Scan for the cell matching the given text and deliver its (x, y) coordinate at center. 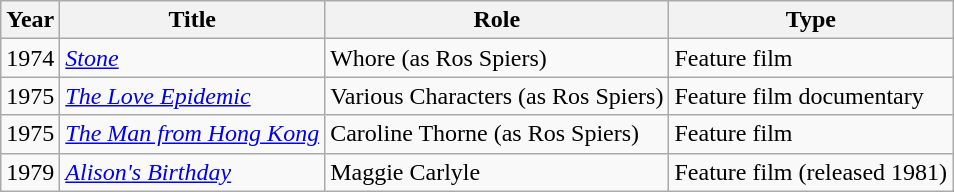
The Man from Hong Kong (192, 134)
Feature film documentary (811, 96)
Feature film (released 1981) (811, 172)
Type (811, 20)
Title (192, 20)
Role (497, 20)
Various Characters (as Ros Spiers) (497, 96)
Alison's Birthday (192, 172)
Stone (192, 58)
Whore (as Ros Spiers) (497, 58)
Year (30, 20)
The Love Epidemic (192, 96)
1979 (30, 172)
Caroline Thorne (as Ros Spiers) (497, 134)
Maggie Carlyle (497, 172)
1974 (30, 58)
